Return (X, Y) of the center of cell containing provided text 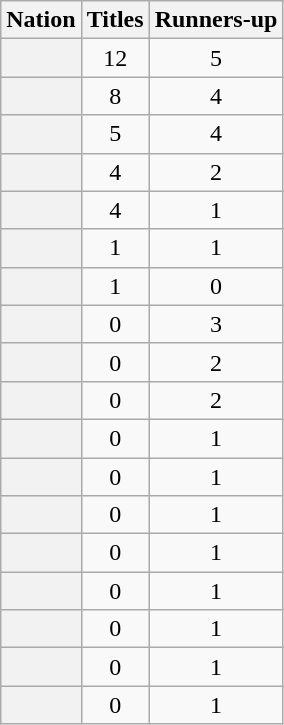
12 (115, 58)
Nation (41, 20)
Runners-up (216, 20)
Titles (115, 20)
3 (216, 324)
8 (115, 96)
